Extract the (x, y) coordinate from the center of the cell holding the provided text.  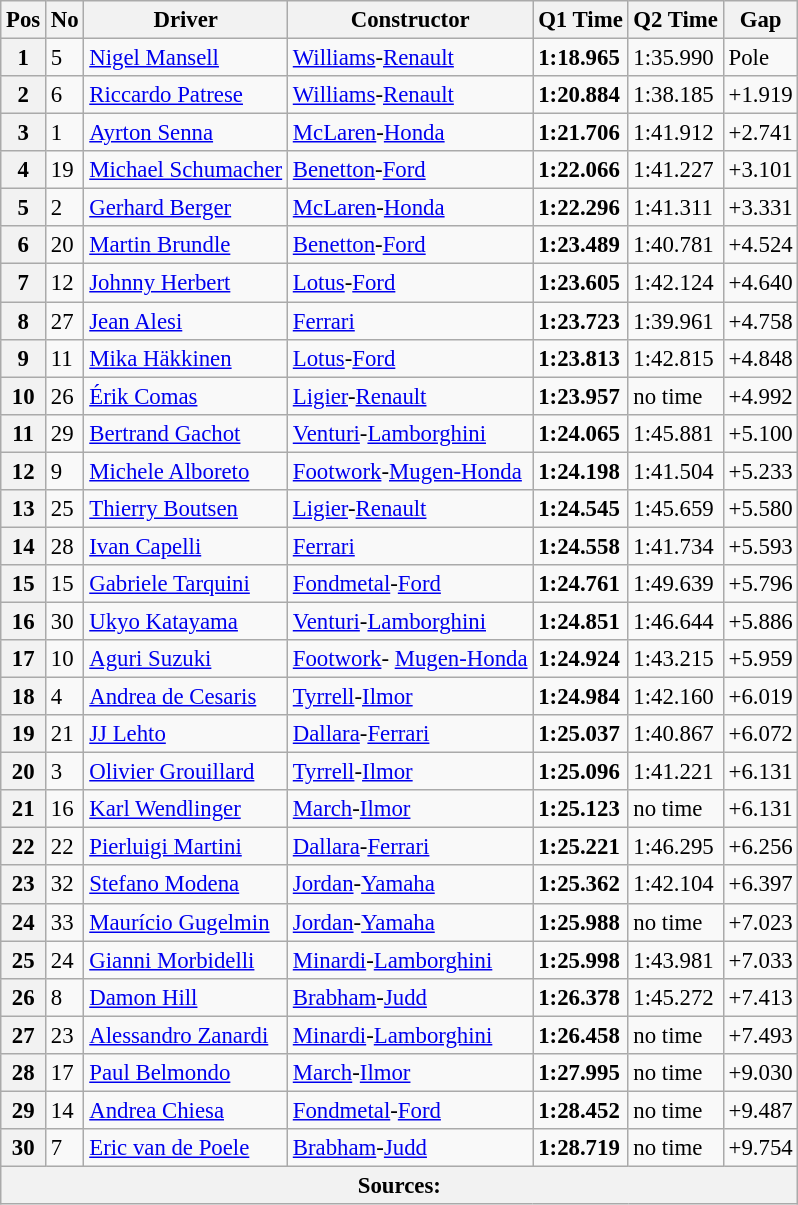
1:24.984 (580, 697)
Riccardo Patrese (186, 95)
1:25.096 (580, 772)
1:23.957 (580, 396)
1:24.065 (580, 433)
+7.033 (760, 960)
Footwork-Mugen-Honda (410, 471)
13 (24, 509)
+1.919 (760, 95)
+3.331 (760, 208)
Karl Wendlinger (186, 809)
1:39.961 (676, 321)
Andrea Chiesa (186, 1110)
+4.992 (760, 396)
Bertrand Gachot (186, 433)
+4.524 (760, 245)
1:25.037 (580, 734)
1:25.988 (580, 922)
+5.580 (760, 509)
1:24.761 (580, 584)
1:18.965 (580, 58)
1:41.311 (676, 208)
1:28.719 (580, 1148)
No (65, 20)
1:27.995 (580, 1073)
Maurício Gugelmin (186, 922)
+4.640 (760, 283)
1:42.124 (676, 283)
1:46.644 (676, 621)
1:42.160 (676, 697)
1:24.924 (580, 659)
1:22.066 (580, 170)
1:45.881 (676, 433)
Ivan Capelli (186, 546)
Pierluigi Martini (186, 847)
Érik Comas (186, 396)
1:43.215 (676, 659)
Sources: (400, 1185)
Q1 Time (580, 20)
+6.072 (760, 734)
Pole (760, 58)
+9.487 (760, 1110)
Eric van de Poele (186, 1148)
1:24.558 (580, 546)
1:24.545 (580, 509)
Paul Belmondo (186, 1073)
Johnny Herbert (186, 283)
1:26.378 (580, 997)
1:42.815 (676, 358)
1:40.867 (676, 734)
+6.019 (760, 697)
1:24.198 (580, 471)
1:28.452 (580, 1110)
33 (65, 922)
1:21.706 (580, 133)
+4.758 (760, 321)
1:49.639 (676, 584)
1:20.884 (580, 95)
Nigel Mansell (186, 58)
1:25.221 (580, 847)
+9.030 (760, 1073)
+5.593 (760, 546)
Olivier Grouillard (186, 772)
1:41.504 (676, 471)
18 (24, 697)
+7.023 (760, 922)
Stefano Modena (186, 885)
32 (65, 885)
1:23.489 (580, 245)
1:38.185 (676, 95)
1:22.296 (580, 208)
Thierry Boutsen (186, 509)
Constructor (410, 20)
Ukyo Katayama (186, 621)
1:42.104 (676, 885)
1:23.813 (580, 358)
Damon Hill (186, 997)
1:45.272 (676, 997)
Martin Brundle (186, 245)
1:41.227 (676, 170)
1:40.781 (676, 245)
+6.256 (760, 847)
Driver (186, 20)
+5.959 (760, 659)
+3.101 (760, 170)
+5.233 (760, 471)
1:35.990 (676, 58)
1:23.605 (580, 283)
Gap (760, 20)
Michael Schumacher (186, 170)
+9.754 (760, 1148)
Alessandro Zanardi (186, 1035)
1:25.123 (580, 809)
1:41.221 (676, 772)
1:24.851 (580, 621)
+5.886 (760, 621)
Mika Häkkinen (186, 358)
+6.397 (760, 885)
1:45.659 (676, 509)
Footwork- Mugen-Honda (410, 659)
1:46.295 (676, 847)
Jean Alesi (186, 321)
Q2 Time (676, 20)
Gerhard Berger (186, 208)
1:41.734 (676, 546)
+7.493 (760, 1035)
Gabriele Tarquini (186, 584)
+4.848 (760, 358)
Aguri Suzuki (186, 659)
+2.741 (760, 133)
1:26.458 (580, 1035)
+5.796 (760, 584)
Pos (24, 20)
JJ Lehto (186, 734)
1:43.981 (676, 960)
+5.100 (760, 433)
+7.413 (760, 997)
Andrea de Cesaris (186, 697)
Gianni Morbidelli (186, 960)
1:25.998 (580, 960)
Ayrton Senna (186, 133)
Michele Alboreto (186, 471)
1:25.362 (580, 885)
1:23.723 (580, 321)
1:41.912 (676, 133)
